Identify which cell holds the provided text, then report its [x, y] central coordinate. 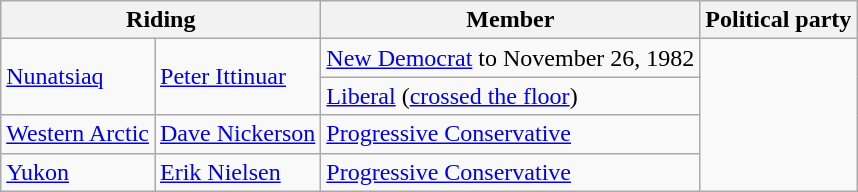
Member [510, 20]
Riding [161, 20]
Peter Ittinuar [237, 77]
Western Arctic [78, 134]
Yukon [78, 172]
Liberal (crossed the floor) [510, 96]
Dave Nickerson [237, 134]
Erik Nielsen [237, 172]
Political party [778, 20]
New Democrat to November 26, 1982 [510, 58]
Nunatsiaq [78, 77]
